Search for the cell housing the specified text and yield its [x, y] center coordinate. 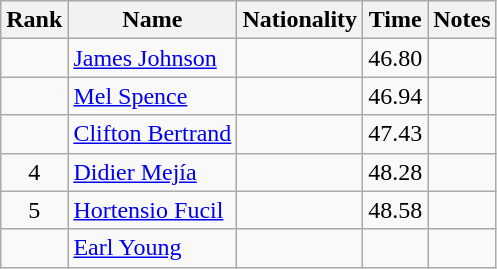
4 [34, 172]
James Johnson [152, 58]
48.28 [396, 172]
Earl Young [152, 248]
Didier Mejía [152, 172]
Notes [462, 20]
Nationality [300, 20]
5 [34, 210]
Mel Spence [152, 96]
48.58 [396, 210]
Hortensio Fucil [152, 210]
Name [152, 20]
Rank [34, 20]
Time [396, 20]
Clifton Bertrand [152, 134]
46.80 [396, 58]
47.43 [396, 134]
46.94 [396, 96]
